Output the (x, y) coordinate of the center of the cell containing the given text.  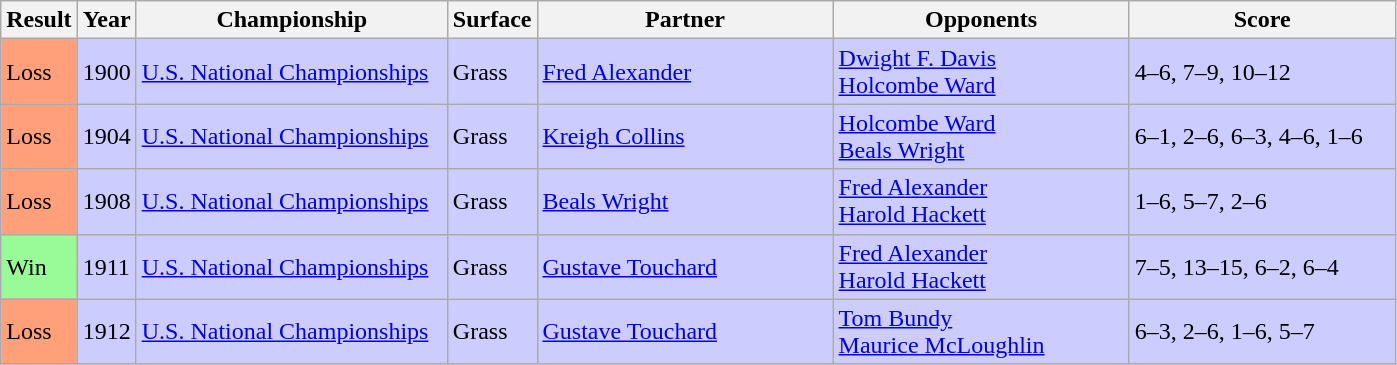
Year (106, 20)
Holcombe Ward Beals Wright (981, 136)
1904 (106, 136)
Tom Bundy Maurice McLoughlin (981, 332)
Championship (292, 20)
1912 (106, 332)
Fred Alexander (685, 72)
6–1, 2–6, 6–3, 4–6, 1–6 (1262, 136)
Result (39, 20)
1911 (106, 266)
1–6, 5–7, 2–6 (1262, 202)
Beals Wright (685, 202)
Win (39, 266)
6–3, 2–6, 1–6, 5–7 (1262, 332)
Score (1262, 20)
Opponents (981, 20)
Dwight F. Davis Holcombe Ward (981, 72)
Surface (492, 20)
1908 (106, 202)
Partner (685, 20)
1900 (106, 72)
7–5, 13–15, 6–2, 6–4 (1262, 266)
4–6, 7–9, 10–12 (1262, 72)
Kreigh Collins (685, 136)
